Return the [X, Y] coordinate for the center point of the cell that contains the specified text.  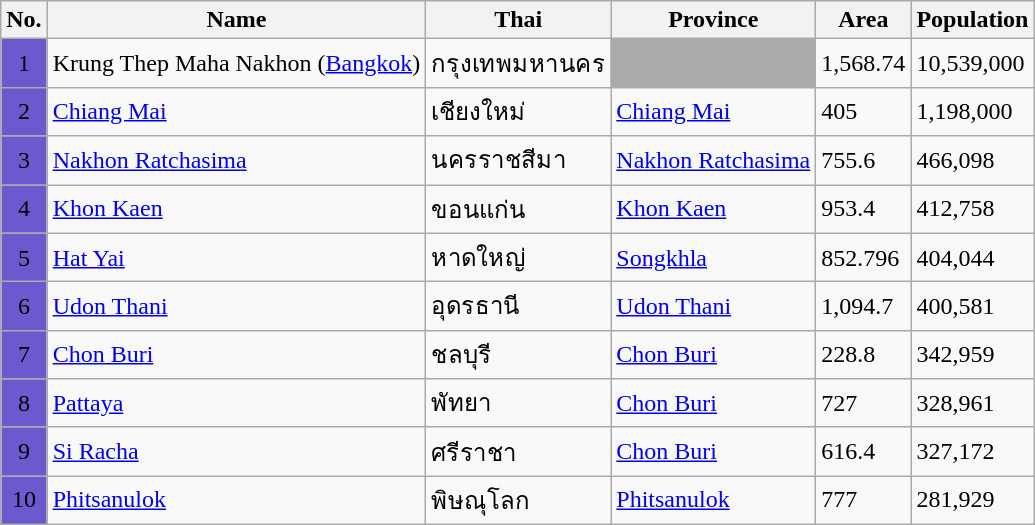
ขอนแก่น [518, 208]
1,568.74 [864, 64]
9 [24, 452]
No. [24, 20]
405 [864, 112]
หาดใหญ่ [518, 258]
5 [24, 258]
755.6 [864, 160]
Population [972, 20]
ศรีราชา [518, 452]
Thai [518, 20]
Songkhla [714, 258]
1 [24, 64]
412,758 [972, 208]
10 [24, 500]
2 [24, 112]
เชียงใหม่ [518, 112]
727 [864, 404]
อุดรธานี [518, 306]
228.8 [864, 354]
ชลบุรี [518, 354]
พิษณุโลก [518, 500]
400,581 [972, 306]
342,959 [972, 354]
466,098 [972, 160]
1,198,000 [972, 112]
777 [864, 500]
7 [24, 354]
Krung Thep Maha Nakhon (Bangkok) [236, 64]
Area [864, 20]
Si Racha [236, 452]
8 [24, 404]
4 [24, 208]
6 [24, 306]
404,044 [972, 258]
พัทยา [518, 404]
1,094.7 [864, 306]
852.796 [864, 258]
10,539,000 [972, 64]
327,172 [972, 452]
Hat Yai [236, 258]
3 [24, 160]
953.4 [864, 208]
Name [236, 20]
328,961 [972, 404]
Pattaya [236, 404]
Province [714, 20]
กรุงเทพมหานคร [518, 64]
616.4 [864, 452]
281,929 [972, 500]
นครราชสีมา [518, 160]
